Return the [x, y] coordinate for the center point of the cell that contains the specified text.  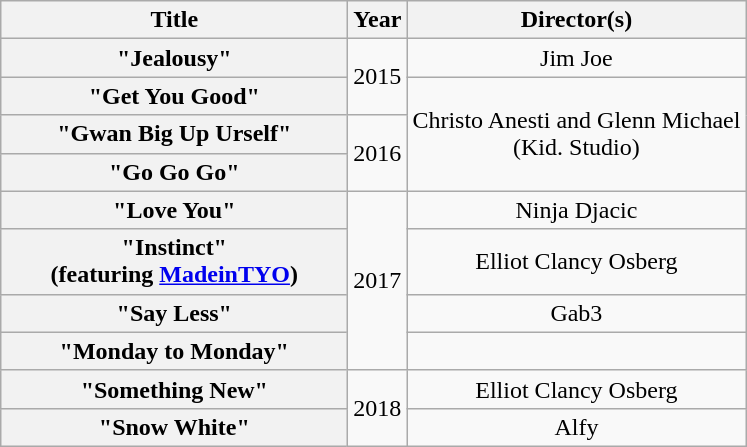
Director(s) [576, 20]
Year [378, 20]
"Instinct"(featuring MadeinTYO) [174, 262]
2016 [378, 153]
"Something New" [174, 389]
Alfy [576, 427]
Ninja Djacic [576, 210]
2015 [378, 77]
Jim Joe [576, 58]
2017 [378, 280]
"Go Go Go" [174, 172]
Gab3 [576, 313]
"Love You" [174, 210]
"Gwan Big Up Urself" [174, 134]
Christo Anesti and Glenn Michael (Kid. Studio) [576, 134]
"Get You Good" [174, 96]
2018 [378, 408]
"Snow White" [174, 427]
Title [174, 20]
"Jealousy" [174, 58]
"Say Less" [174, 313]
"Monday to Monday" [174, 351]
